Return the (x, y) coordinate for the center point of the cell that contains the specified text.  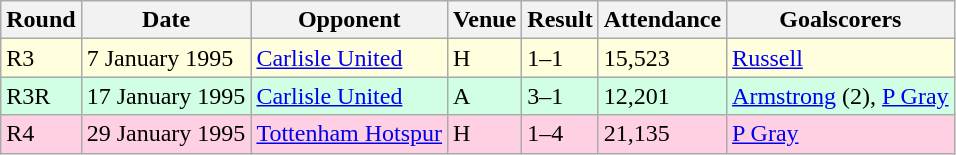
3–1 (560, 96)
A (485, 96)
7 January 1995 (166, 58)
Date (166, 20)
15,523 (662, 58)
1–4 (560, 134)
Tottenham Hotspur (350, 134)
17 January 1995 (166, 96)
Attendance (662, 20)
29 January 1995 (166, 134)
Goalscorers (840, 20)
21,135 (662, 134)
Round (41, 20)
Russell (840, 58)
12,201 (662, 96)
R4 (41, 134)
R3 (41, 58)
1–1 (560, 58)
Opponent (350, 20)
Venue (485, 20)
P Gray (840, 134)
Armstrong (2), P Gray (840, 96)
Result (560, 20)
R3R (41, 96)
